Detect which cell encompasses the target text, then output its [x, y] center coordinate. 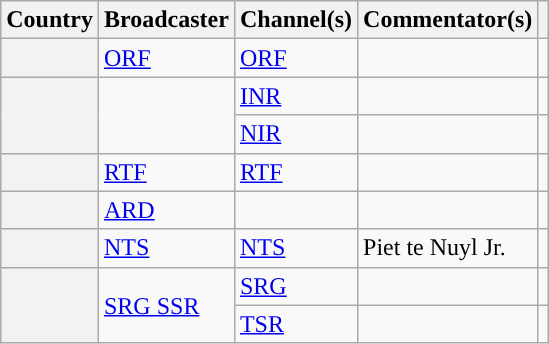
Channel(s) [296, 20]
Broadcaster [166, 20]
Commentator(s) [448, 20]
INR [296, 96]
Country [50, 20]
ARD [166, 210]
NIR [296, 134]
SRG SSR [166, 305]
Piet te Nuyl Jr. [448, 248]
TSR [296, 324]
SRG [296, 286]
